For the text-containing cell, return its midpoint in (x, y) coordinate format. 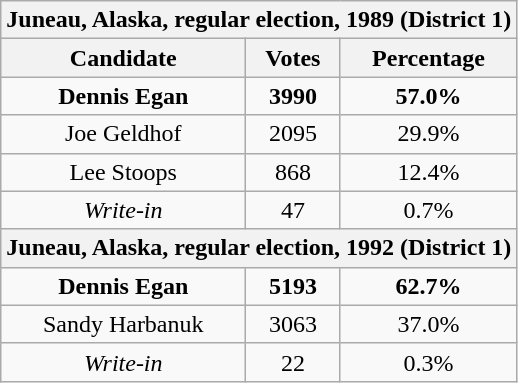
Percentage (428, 58)
5193 (293, 286)
3063 (293, 324)
37.0% (428, 324)
57.0% (428, 96)
Joe Geldhof (124, 134)
0.7% (428, 210)
Juneau, Alaska, regular election, 1989 (District 1) (259, 20)
3990 (293, 96)
12.4% (428, 172)
0.3% (428, 362)
62.7% (428, 286)
2095 (293, 134)
22 (293, 362)
Votes (293, 58)
29.9% (428, 134)
868 (293, 172)
Sandy Harbanuk (124, 324)
47 (293, 210)
Juneau, Alaska, regular election, 1992 (District 1) (259, 248)
Lee Stoops (124, 172)
Candidate (124, 58)
